Return [X, Y] of the center of cell containing provided text 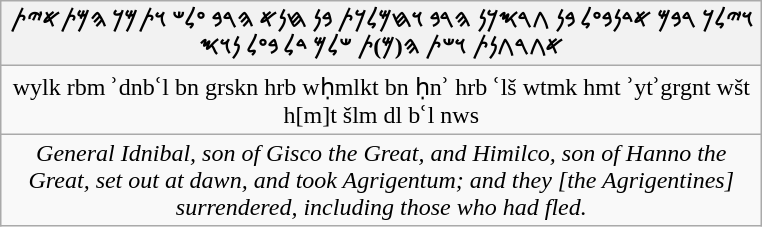
wylk rbm ʾdnbʿl bn grskn hrb wḥmlkt bn ḥnʾ hrb ʿlš wtmk hmt ʾytʾgrgnt wšt h[m]t šlm dl bʿl nws [382, 100]
